Provide the [X, Y] coordinate of the cell's center where the given text is located.  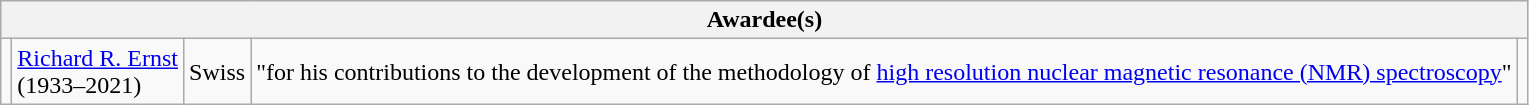
Richard R. Ernst(1933–2021) [98, 72]
Swiss [218, 72]
"for his contributions to the development of the methodology of high resolution nuclear magnetic resonance (NMR) spectroscopy" [884, 72]
Awardee(s) [764, 20]
